For the text-containing cell, return its midpoint in [X, Y] coordinate format. 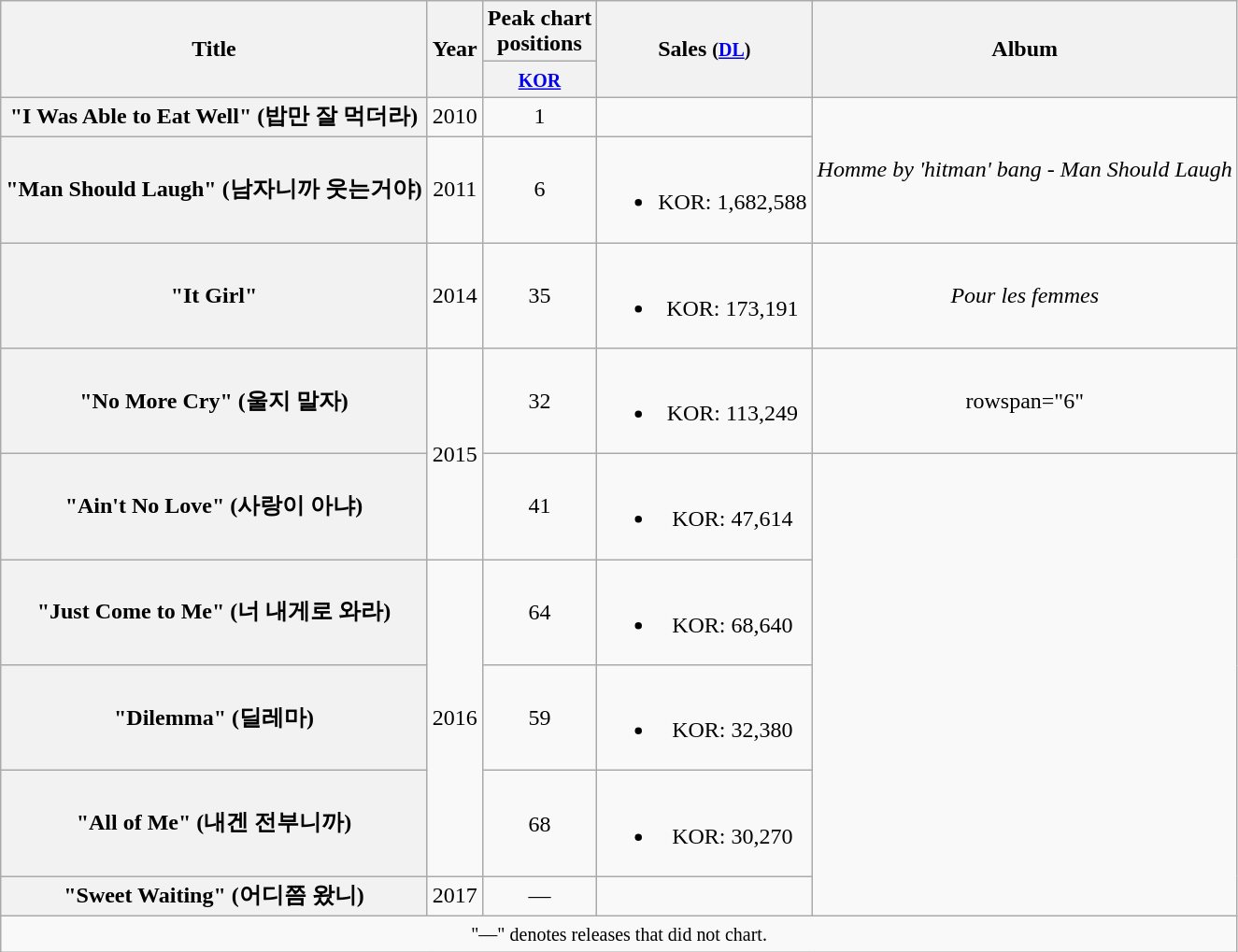
Title [214, 49]
1 [539, 118]
Album [1024, 49]
KOR: 47,614 [704, 506]
35 [539, 295]
"It Girl" [214, 295]
"Sweet Waiting" (어디쯤 왔니) [214, 897]
6 [539, 189]
2011 [454, 189]
68 [539, 824]
2017 [454, 897]
KOR: 1,682,588 [704, 189]
2014 [454, 295]
59 [539, 718]
32 [539, 402]
KOR: 113,249 [704, 402]
— [539, 897]
Peak chart positions [539, 32]
2015 [454, 454]
"—" denotes releases that did not chart. [619, 933]
KOR: 30,270 [704, 824]
"I Was Able to Eat Well" (밥만 잘 먹더라) [214, 118]
KOR [539, 79]
"Man Should Laugh" (남자니까 웃는거야) [214, 189]
"No More Cry" (울지 말자) [214, 402]
rowspan="6" [1024, 402]
Year [454, 49]
64 [539, 613]
"Ain't No Love" (사랑이 아냐) [214, 506]
KOR: 68,640 [704, 613]
"Just Come to Me" (너 내게로 와라) [214, 613]
2010 [454, 118]
41 [539, 506]
Pour les femmes [1024, 295]
"All of Me" (내겐 전부니까) [214, 824]
Homme by 'hitman' bang - Man Should Laugh [1024, 170]
2016 [454, 718]
Sales (DL) [704, 49]
KOR: 32,380 [704, 718]
KOR: 173,191 [704, 295]
"Dilemma" (딜레마) [214, 718]
